Locate the cell with the specified text and output its [x, y] center coordinate. 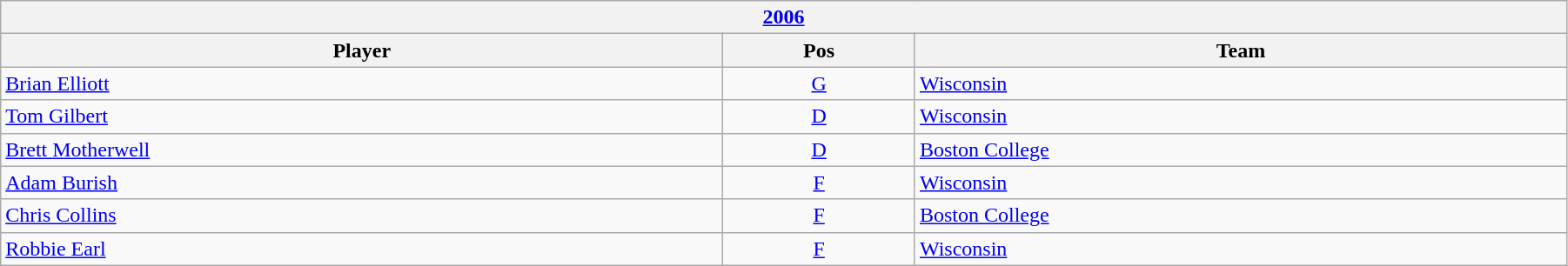
2006 [784, 17]
Player [362, 50]
G [820, 83]
Chris Collins [362, 216]
Tom Gilbert [362, 116]
Pos [820, 50]
Adam Burish [362, 183]
Robbie Earl [362, 249]
Brett Motherwell [362, 150]
Team [1241, 50]
Brian Elliott [362, 83]
